Extract the [X, Y] coordinate from the center of the cell holding the provided text.  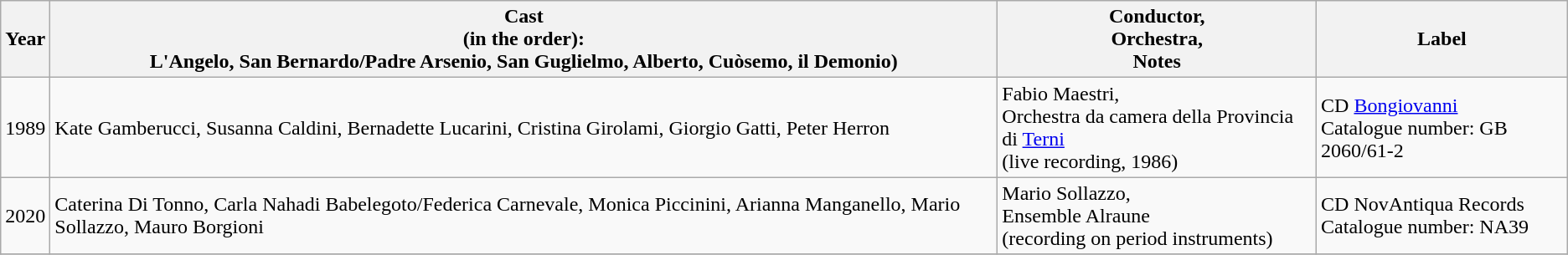
Label [1442, 39]
Year [25, 39]
Conductor,Orchestra,Notes [1158, 39]
Mario Sollazzo, Ensemble Alraune (recording on period instruments) [1158, 216]
Cast(in the order):L'Angelo, San Bernardo/Padre Arsenio, San Guglielmo, Alberto, Cuòsemo, il Demonio) [524, 39]
Fabio Maestri, Orchestra da camera della Provincia di Terni(live recording, 1986) [1158, 127]
CD BongiovanniCatalogue number: GB 2060/61-2 [1442, 127]
CD NovAntiqua RecordsCatalogue number: NA39 [1442, 216]
Caterina Di Tonno, Carla Nahadi Babelegoto/Federica Carnevale, Monica Piccinini, Arianna Manganello, Mario Sollazzo, Mauro Borgioni [524, 216]
1989 [25, 127]
Kate Gamberucci, Susanna Caldini, Bernadette Lucarini, Cristina Girolami, Giorgio Gatti, Peter Herron [524, 127]
2020 [25, 216]
